For the text-containing cell, return its midpoint in (X, Y) coordinate format. 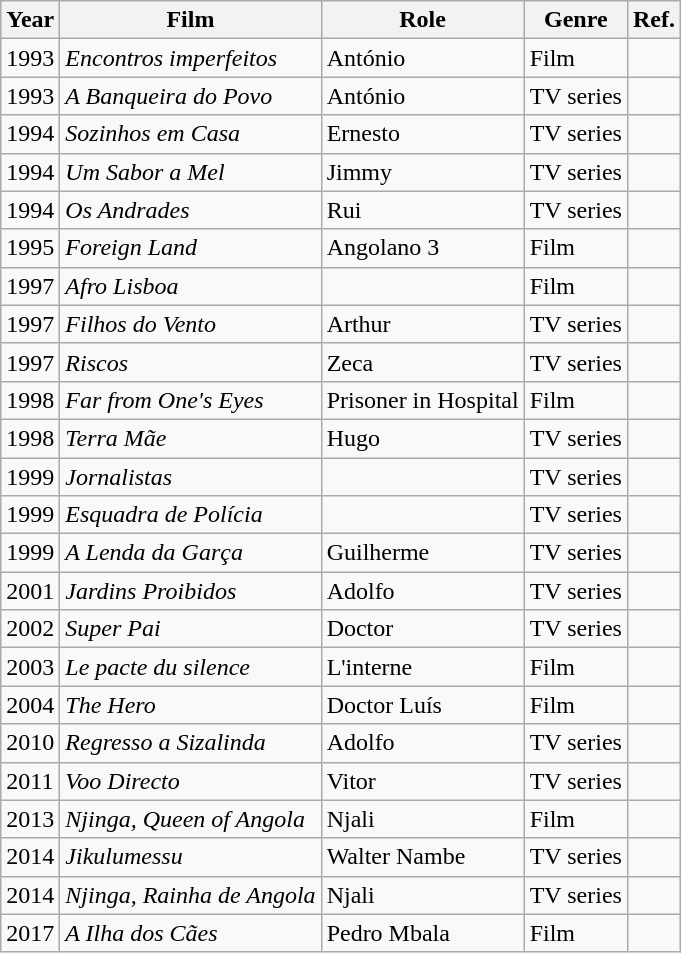
L'interne (422, 667)
Encontros imperfeitos (190, 58)
Foreign Land (190, 248)
Njinga, Rainha de Angola (190, 895)
Jornalistas (190, 477)
Zeca (422, 362)
Doctor (422, 629)
Role (422, 20)
2004 (30, 705)
Jardins Proibidos (190, 591)
2001 (30, 591)
Jimmy (422, 172)
Vitor (422, 781)
Rui (422, 210)
Ernesto (422, 134)
Doctor Luís (422, 705)
Filhos do Vento (190, 324)
Far from One's Eyes (190, 400)
Jikulumessu (190, 857)
1995 (30, 248)
2002 (30, 629)
Arthur (422, 324)
A Banqueira do Povo (190, 96)
Ref. (654, 20)
The Hero (190, 705)
2010 (30, 743)
Guilherme (422, 553)
Genre (576, 20)
Sozinhos em Casa (190, 134)
Hugo (422, 438)
Angolano 3 (422, 248)
Prisoner in Hospital (422, 400)
A Lenda da Garça (190, 553)
Le pacte du silence (190, 667)
Os Andrades (190, 210)
Esquadra de Polícia (190, 515)
Um Sabor a Mel (190, 172)
2011 (30, 781)
Njinga, Queen of Angola (190, 819)
2013 (30, 819)
Voo Directo (190, 781)
Regresso a Sizalinda (190, 743)
Super Pai (190, 629)
Riscos (190, 362)
2003 (30, 667)
Year (30, 20)
Afro Lisboa (190, 286)
2017 (30, 933)
A Ilha dos Cães (190, 933)
Pedro Mbala (422, 933)
Terra Mãe (190, 438)
Walter Nambe (422, 857)
